Scan for the cell matching the given text and deliver its (x, y) coordinate at center. 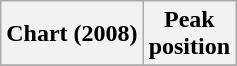
Chart (2008) (72, 34)
Peak position (189, 34)
